Pinpoint the cell where the given text exists, returning its (x, y) midpoint coordinate. 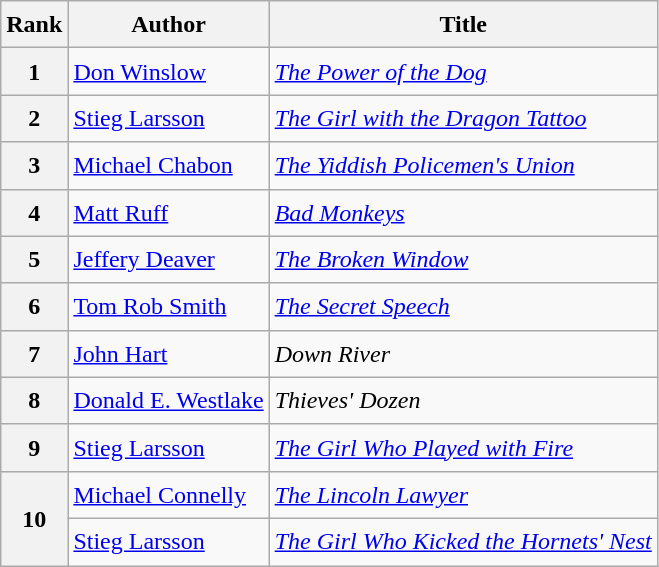
Rank (34, 24)
8 (34, 400)
Author (168, 24)
6 (34, 306)
Thieves' Dozen (463, 400)
Tom Rob Smith (168, 306)
Donald E. Westlake (168, 400)
Bad Monkeys (463, 212)
Matt Ruff (168, 212)
The Girl Who Played with Fire (463, 448)
9 (34, 448)
The Girl with the Dragon Tattoo (463, 118)
The Girl Who Kicked the Hornets' Nest (463, 542)
The Secret Speech (463, 306)
4 (34, 212)
7 (34, 354)
2 (34, 118)
10 (34, 518)
3 (34, 166)
Title (463, 24)
Michael Chabon (168, 166)
1 (34, 72)
John Hart (168, 354)
Down River (463, 354)
Don Winslow (168, 72)
The Power of the Dog (463, 72)
The Broken Window (463, 260)
Jeffery Deaver (168, 260)
The Yiddish Policemen's Union (463, 166)
5 (34, 260)
The Lincoln Lawyer (463, 494)
Michael Connelly (168, 494)
